For the text-containing cell, return its midpoint in (x, y) coordinate format. 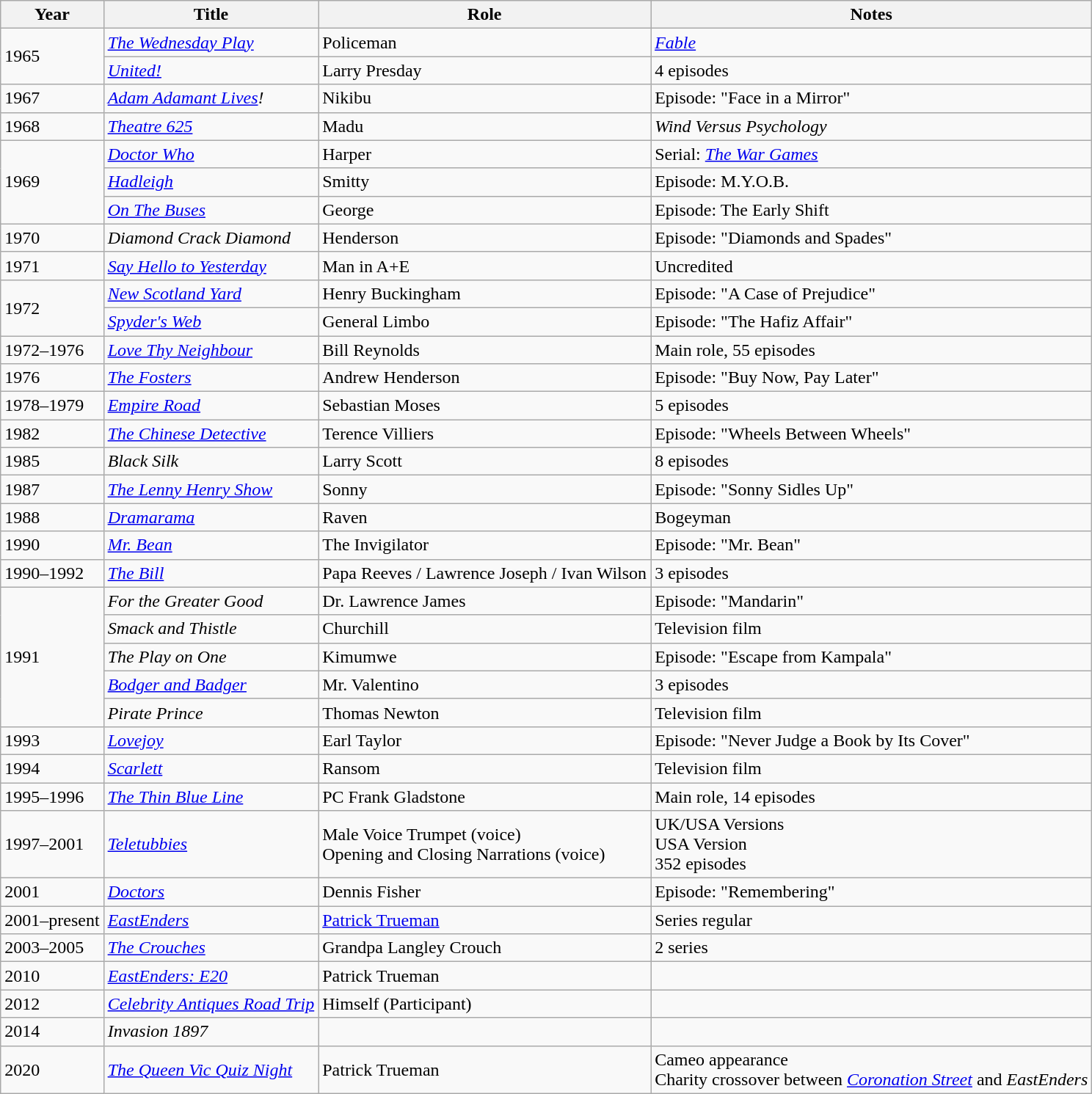
Mr. Bean (211, 545)
Empire Road (211, 406)
General Limbo (484, 321)
1970 (52, 238)
Larry Presday (484, 70)
Dennis Fisher (484, 892)
Male Voice Trumpet (voice)Opening and Closing Narrations (voice) (484, 845)
Lovejoy (211, 740)
1991 (52, 657)
2001–present (52, 920)
The Chinese Detective (211, 434)
New Scotland Yard (211, 293)
The Queen Vic Quiz Night (211, 1070)
Papa Reeves / Lawrence Joseph / Ivan Wilson (484, 573)
1971 (52, 266)
2 series (872, 948)
Episode: "Mandarin" (872, 601)
1995–1996 (52, 796)
4 episodes (872, 70)
2020 (52, 1070)
1972 (52, 307)
Say Hello to Yesterday (211, 266)
Episode: "The Hafiz Affair" (872, 321)
Kimumwe (484, 657)
2003–2005 (52, 948)
Series regular (872, 920)
Main role, 14 episodes (872, 796)
Larry Scott (484, 462)
Black Silk (211, 462)
Ransom (484, 768)
1968 (52, 126)
Churchill (484, 629)
Henderson (484, 238)
UK/USA VersionsUSA Version352 episodes (872, 845)
Cameo appearance Charity crossover between Coronation Street and EastEnders (872, 1070)
Episode: "A Case of Prejudice" (872, 293)
Bogeyman (872, 517)
EastEnders (211, 920)
Celebrity Antiques Road Trip (211, 1004)
Wind Versus Psychology (872, 126)
8 episodes (872, 462)
Episode: "Wheels Between Wheels" (872, 434)
1976 (52, 378)
1969 (52, 182)
The Invigilator (484, 545)
Sebastian Moses (484, 406)
Smack and Thistle (211, 629)
Love Thy Neighbour (211, 350)
Role (484, 15)
The Lenny Henry Show (211, 489)
2014 (52, 1032)
1967 (52, 98)
Year (52, 15)
Episode: "Face in a Mirror" (872, 98)
Man in A+E (484, 266)
Diamond Crack Diamond (211, 238)
Main role, 55 episodes (872, 350)
Spyder's Web (211, 321)
Terence Villiers (484, 434)
Bodger and Badger (211, 685)
Scarlett (211, 768)
Episode: "Buy Now, Pay Later" (872, 378)
Theatre 625 (211, 126)
Episode: M.Y.O.B. (872, 182)
Doctors (211, 892)
On The Buses (211, 210)
Raven (484, 517)
Madu (484, 126)
Andrew Henderson (484, 378)
Episode: "Diamonds and Spades" (872, 238)
1982 (52, 434)
Uncredited (872, 266)
The Crouches (211, 948)
Dr. Lawrence James (484, 601)
1993 (52, 740)
Serial: The War Games (872, 154)
Episode: "Sonny Sidles Up" (872, 489)
1987 (52, 489)
2001 (52, 892)
The Bill (211, 573)
Episode: "Mr. Bean" (872, 545)
The Wednesday Play (211, 43)
2010 (52, 976)
Doctor Who (211, 154)
The Thin Blue Line (211, 796)
Dramarama (211, 517)
1972–1976 (52, 350)
1997–2001 (52, 845)
1990 (52, 545)
Himself (Participant) (484, 1004)
Episode: The Early Shift (872, 210)
United! (211, 70)
2012 (52, 1004)
Notes (872, 15)
Sonny (484, 489)
Pirate Prince (211, 712)
1988 (52, 517)
5 episodes (872, 406)
George (484, 210)
Fable (872, 43)
Adam Adamant Lives! (211, 98)
1990–1992 (52, 573)
1985 (52, 462)
Episode: "Remembering" (872, 892)
The Play on One (211, 657)
Hadleigh (211, 182)
Mr. Valentino (484, 685)
PC Frank Gladstone (484, 796)
1965 (52, 56)
Title (211, 15)
1978–1979 (52, 406)
1994 (52, 768)
The Fosters (211, 378)
Episode: "Never Judge a Book by Its Cover" (872, 740)
Policeman (484, 43)
Smitty (484, 182)
Invasion 1897 (211, 1032)
Henry Buckingham (484, 293)
Bill Reynolds (484, 350)
Thomas Newton (484, 712)
EastEnders: E20 (211, 976)
Episode: "Escape from Kampala" (872, 657)
Teletubbies (211, 845)
Earl Taylor (484, 740)
For the Greater Good (211, 601)
Harper (484, 154)
Nikibu (484, 98)
Grandpa Langley Crouch (484, 948)
